From the cell containing the given text, extract its center point as (x, y) coordinate. 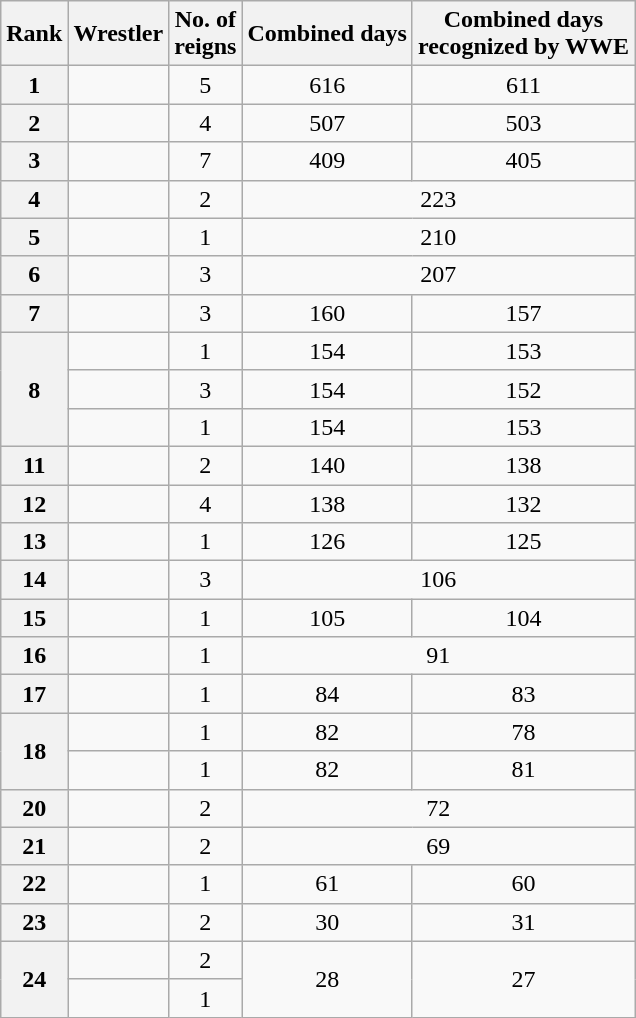
405 (523, 161)
140 (327, 465)
8 (34, 389)
Rank (34, 34)
78 (523, 732)
11 (34, 465)
72 (438, 808)
104 (523, 618)
507 (327, 123)
409 (327, 161)
17 (34, 694)
6 (34, 275)
160 (327, 313)
69 (438, 846)
81 (523, 770)
30 (327, 922)
611 (523, 85)
105 (327, 618)
210 (438, 237)
61 (327, 884)
15 (34, 618)
Wrestler (118, 34)
20 (34, 808)
223 (438, 199)
No. ofreigns (206, 34)
152 (523, 389)
24 (34, 979)
Combined daysrecognized by WWE (523, 34)
157 (523, 313)
84 (327, 694)
23 (34, 922)
126 (327, 542)
503 (523, 123)
16 (34, 656)
14 (34, 580)
27 (523, 979)
83 (523, 694)
12 (34, 503)
106 (438, 580)
22 (34, 884)
13 (34, 542)
21 (34, 846)
132 (523, 503)
91 (438, 656)
207 (438, 275)
125 (523, 542)
31 (523, 922)
60 (523, 884)
616 (327, 85)
28 (327, 979)
Combined days (327, 34)
18 (34, 751)
